Locate the cell with the specified text and output its (x, y) center coordinate. 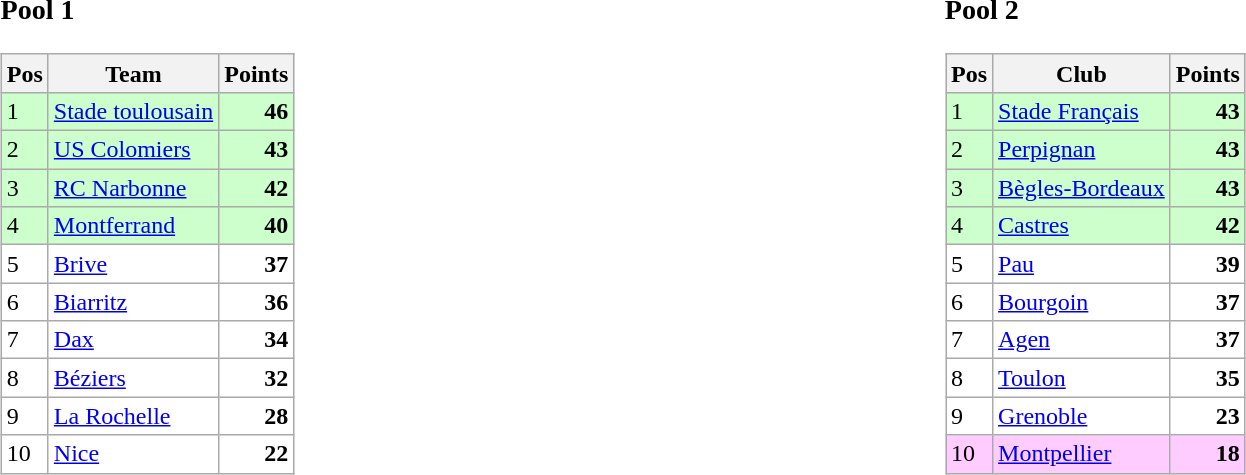
46 (256, 111)
US Colomiers (133, 150)
Grenoble (1082, 416)
18 (1208, 454)
22 (256, 454)
40 (256, 226)
Perpignan (1082, 150)
Biarritz (133, 302)
Toulon (1082, 378)
Stade Français (1082, 111)
Stade toulousain (133, 111)
Club (1082, 73)
Bègles-Bordeaux (1082, 188)
Castres (1082, 226)
La Rochelle (133, 416)
RC Narbonne (133, 188)
Montferrand (133, 226)
Béziers (133, 378)
Brive (133, 264)
35 (1208, 378)
Bourgoin (1082, 302)
Team (133, 73)
Montpellier (1082, 454)
28 (256, 416)
Agen (1082, 340)
39 (1208, 264)
34 (256, 340)
32 (256, 378)
36 (256, 302)
Nice (133, 454)
Pau (1082, 264)
23 (1208, 416)
Dax (133, 340)
